Search for the cell housing the specified text and yield its [X, Y] center coordinate. 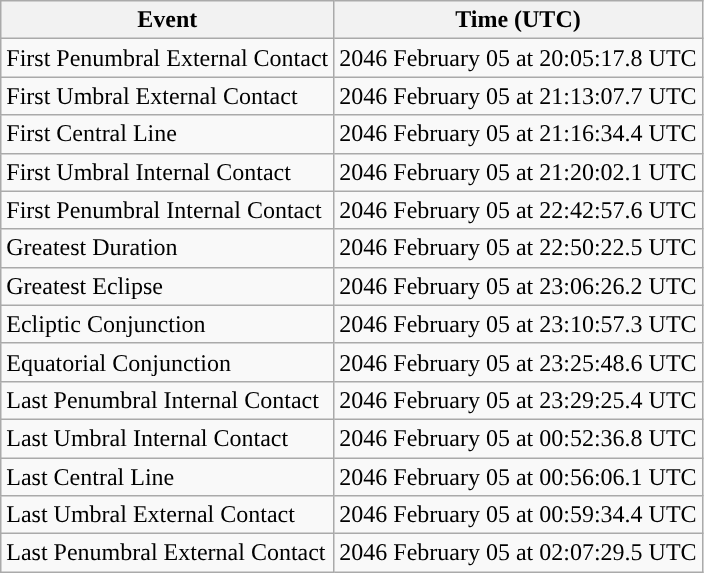
2046 February 05 at 23:29:25.4 UTC [518, 400]
2046 February 05 at 22:42:57.6 UTC [518, 210]
Ecliptic Conjunction [168, 324]
Event [168, 20]
First Central Line [168, 134]
Greatest Duration [168, 248]
2046 February 05 at 00:59:34.4 UTC [518, 515]
2046 February 05 at 00:56:06.1 UTC [518, 477]
2046 February 05 at 23:25:48.6 UTC [518, 362]
First Umbral Internal Contact [168, 172]
First Umbral External Contact [168, 96]
2046 February 05 at 20:05:17.8 UTC [518, 58]
Greatest Eclipse [168, 286]
Last Umbral Internal Contact [168, 438]
Last Penumbral External Contact [168, 553]
2046 February 05 at 21:13:07.7 UTC [518, 96]
2046 February 05 at 21:16:34.4 UTC [518, 134]
2046 February 05 at 23:10:57.3 UTC [518, 324]
Equatorial Conjunction [168, 362]
Last Penumbral Internal Contact [168, 400]
First Penumbral External Contact [168, 58]
2046 February 05 at 23:06:26.2 UTC [518, 286]
First Penumbral Internal Contact [168, 210]
Time (UTC) [518, 20]
2046 February 05 at 00:52:36.8 UTC [518, 438]
2046 February 05 at 22:50:22.5 UTC [518, 248]
2046 February 05 at 21:20:02.1 UTC [518, 172]
Last Umbral External Contact [168, 515]
2046 February 05 at 02:07:29.5 UTC [518, 553]
Last Central Line [168, 477]
